For the text-containing cell, return its midpoint in (X, Y) coordinate format. 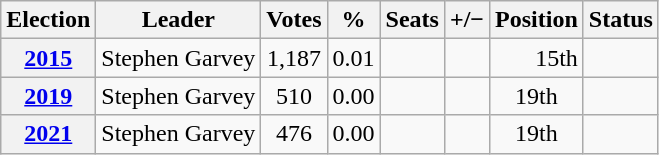
1,187 (294, 58)
2021 (48, 134)
% (354, 20)
0.01 (354, 58)
510 (294, 96)
Status (620, 20)
Election (48, 20)
+/− (466, 20)
Seats (412, 20)
Leader (178, 20)
476 (294, 134)
15th (537, 58)
2015 (48, 58)
Votes (294, 20)
Position (537, 20)
2019 (48, 96)
